Scan for the cell matching the given text and deliver its [x, y] coordinate at center. 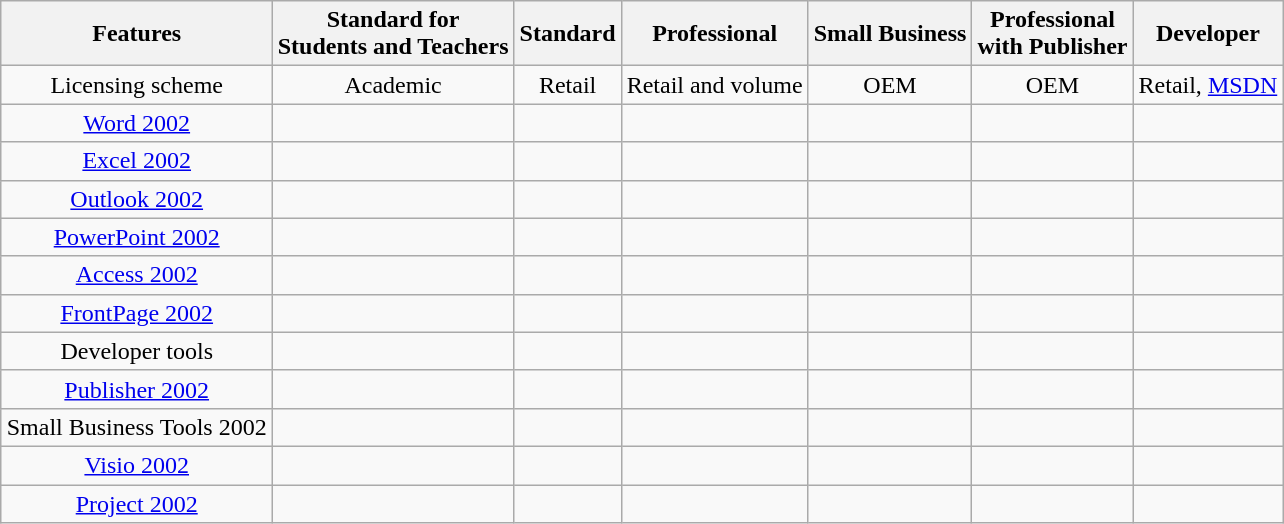
Retail, MSDN [1208, 85]
Small Business [890, 34]
Standard forStudents and Teachers [393, 34]
Project 2002 [136, 503]
Features [136, 34]
Outlook 2002 [136, 199]
Developer tools [136, 351]
Small Business Tools 2002 [136, 427]
Excel 2002 [136, 161]
Professional [714, 34]
Retail and volume [714, 85]
Word 2002 [136, 123]
Standard [568, 34]
PowerPoint 2002 [136, 237]
Academic [393, 85]
Developer [1208, 34]
Access 2002 [136, 275]
Professionalwith Publisher [1052, 34]
Retail [568, 85]
FrontPage 2002 [136, 313]
Visio 2002 [136, 465]
Licensing scheme [136, 85]
Publisher 2002 [136, 389]
